Pinpoint the cell where the given text exists, returning its (x, y) midpoint coordinate. 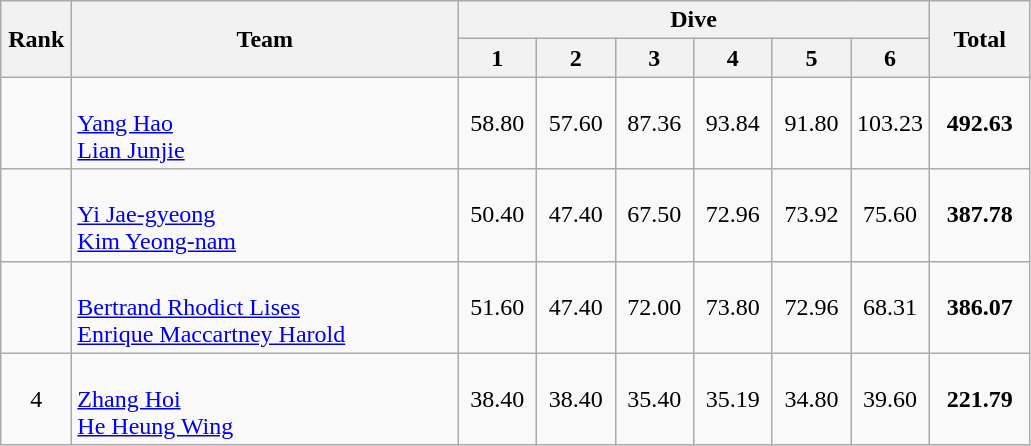
Bertrand Rhodict LisesEnrique Maccartney Harold (265, 307)
Total (980, 39)
35.40 (654, 399)
57.60 (576, 123)
221.79 (980, 399)
39.60 (890, 399)
73.80 (734, 307)
492.63 (980, 123)
5 (812, 58)
87.36 (654, 123)
Yang HaoLian Junjie (265, 123)
51.60 (498, 307)
3 (654, 58)
1 (498, 58)
72.00 (654, 307)
Dive (694, 20)
103.23 (890, 123)
387.78 (980, 215)
50.40 (498, 215)
Yi Jae-gyeongKim Yeong-nam (265, 215)
73.92 (812, 215)
6 (890, 58)
67.50 (654, 215)
75.60 (890, 215)
91.80 (812, 123)
Rank (36, 39)
68.31 (890, 307)
34.80 (812, 399)
35.19 (734, 399)
386.07 (980, 307)
58.80 (498, 123)
Team (265, 39)
2 (576, 58)
Zhang HoiHe Heung Wing (265, 399)
93.84 (734, 123)
